Search for the cell housing the specified text and yield its (X, Y) center coordinate. 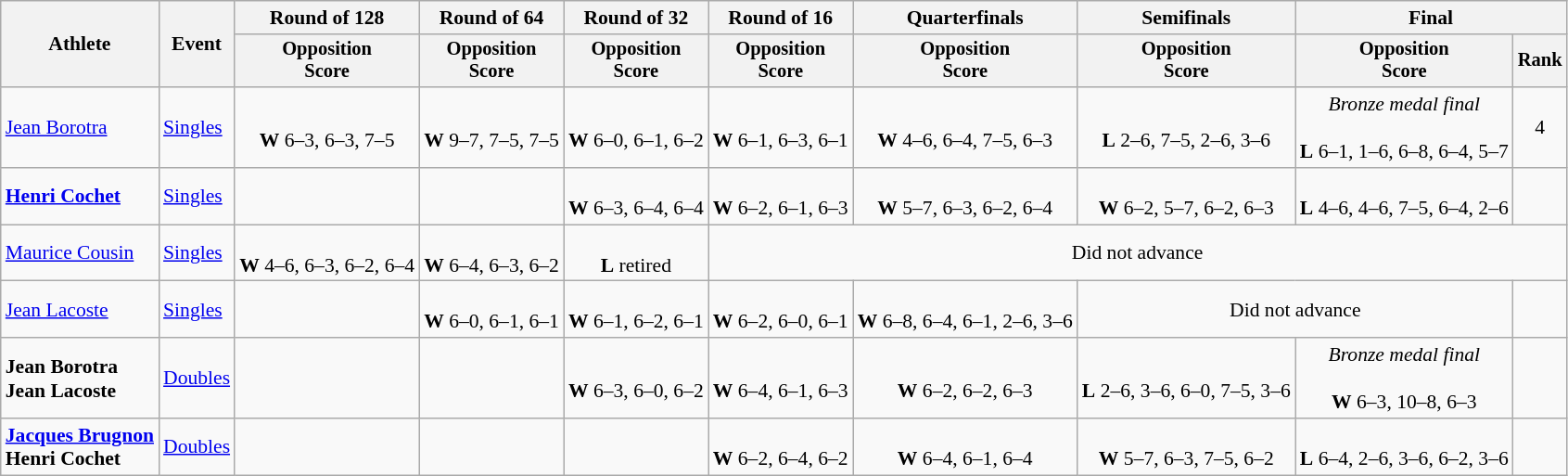
W 6–4, 6–1, 6–4 (965, 447)
W 6–2, 6–0, 6–1 (781, 310)
W 6–2, 5–7, 6–2, 6–3 (1187, 197)
L 4–6, 4–6, 7–5, 6–4, 2–6 (1404, 197)
W 5–7, 6–3, 6–2, 6–4 (965, 197)
Jean Borotra (80, 128)
W 6–2, 6–2, 6–3 (965, 379)
Jean Borotra Jean Lacoste (80, 379)
W 6–4, 6–3, 6–2 (491, 252)
W 6–3, 6–3, 7–5 (326, 128)
L retired (636, 252)
W 6–3, 6–0, 6–2 (636, 379)
L 6–4, 2–6, 3–6, 6–2, 3–6 (1404, 447)
Final (1432, 18)
Athlete (80, 45)
W 6–1, 6–3, 6–1 (781, 128)
Jean Lacoste (80, 310)
Henri Cochet (80, 197)
W 6–2, 6–4, 6–2 (781, 447)
W 6–2, 6–1, 6–3 (781, 197)
Bronze medal final L 6–1, 1–6, 6–8, 6–4, 5–7 (1404, 128)
Event (197, 45)
Semifinals (1187, 18)
Maurice Cousin (80, 252)
W 4–6, 6–4, 7–5, 6–3 (965, 128)
Round of 128 (326, 18)
Quarterfinals (965, 18)
Bronze medal final W 6–3, 10–8, 6–3 (1404, 379)
W 5–7, 6–3, 7–5, 6–2 (1187, 447)
W 9–7, 7–5, 7–5 (491, 128)
L 2–6, 3–6, 6–0, 7–5, 3–6 (1187, 379)
Rank (1540, 61)
W 6–4, 6–1, 6–3 (781, 379)
L 2–6, 7–5, 2–6, 3–6 (1187, 128)
W 4–6, 6–3, 6–2, 6–4 (326, 252)
4 (1540, 128)
Round of 64 (491, 18)
W 6–1, 6–2, 6–1 (636, 310)
W 6–0, 6–1, 6–2 (636, 128)
Jacques Brugnon Henri Cochet (80, 447)
W 6–8, 6–4, 6–1, 2–6, 3–6 (965, 310)
W 6–0, 6–1, 6–1 (491, 310)
Round of 32 (636, 18)
W 6–3, 6–4, 6–4 (636, 197)
Round of 16 (781, 18)
